Output the [X, Y] coordinate of the center of the cell containing the given text.  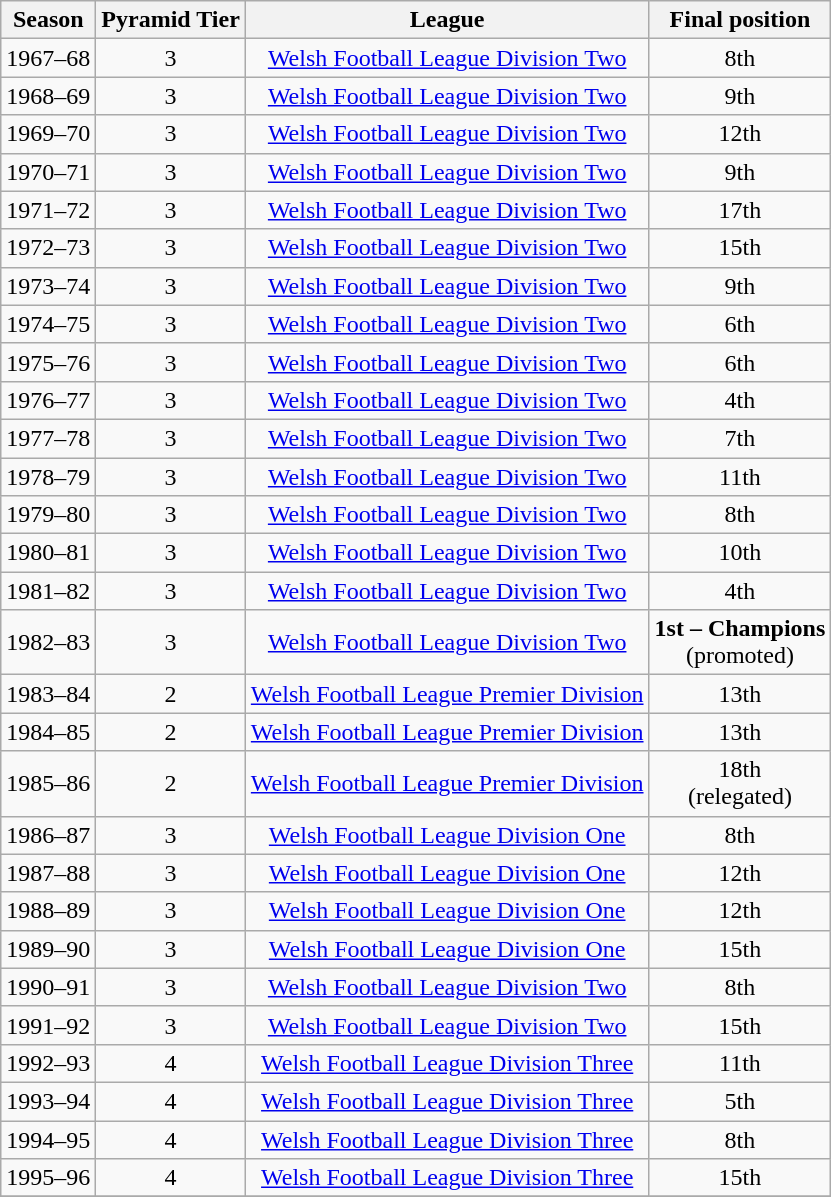
1987–88 [48, 873]
1990–91 [48, 987]
1992–93 [48, 1063]
1994–95 [48, 1139]
1969–70 [48, 134]
1988–89 [48, 911]
1970–71 [48, 172]
1986–87 [48, 835]
18th(relegated) [740, 784]
1984–85 [48, 732]
1978–79 [48, 477]
1968–69 [48, 96]
1982–83 [48, 642]
1985–86 [48, 784]
League [447, 20]
1971–72 [48, 210]
Pyramid Tier [171, 20]
1975–76 [48, 362]
17th [740, 210]
1976–77 [48, 400]
1991–92 [48, 1025]
1st – Champions(promoted) [740, 642]
7th [740, 438]
1981–82 [48, 591]
1973–74 [48, 286]
1989–90 [48, 949]
1967–68 [48, 58]
Season [48, 20]
Final position [740, 20]
1993–94 [48, 1101]
1977–78 [48, 438]
10th [740, 553]
1979–80 [48, 515]
1980–81 [48, 553]
1983–84 [48, 694]
5th [740, 1101]
1974–75 [48, 324]
1995–96 [48, 1178]
1972–73 [48, 248]
